Output the (x, y) coordinate of the center of the cell containing the given text.  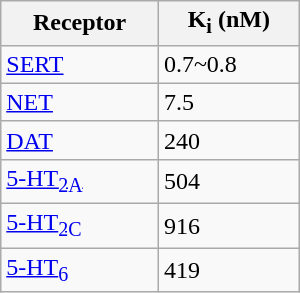
Receptor (80, 23)
504 (228, 181)
SERT (80, 64)
0.7~0.8 (228, 64)
7.5 (228, 102)
Ki (nM) (228, 23)
5-HT2A (80, 181)
DAT (80, 140)
5-HT6 (80, 270)
419 (228, 270)
NET (80, 102)
5-HT2C (80, 226)
916 (228, 226)
240 (228, 140)
